Pinpoint the cell where the given text exists, returning its (X, Y) midpoint coordinate. 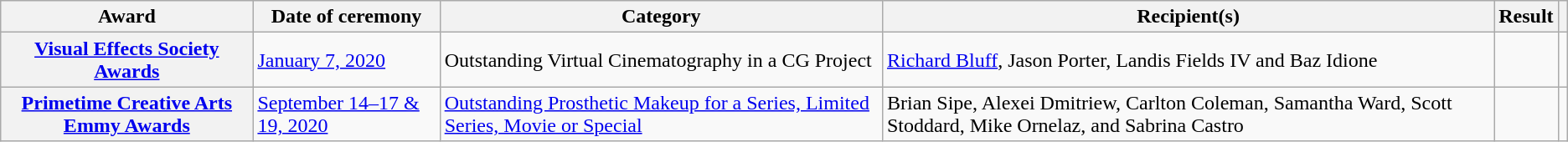
Brian Sipe, Alexei Dmitriew, Carlton Coleman, Samantha Ward, Scott Stoddard, Mike Ornelaz, and Sabrina Castro (1188, 114)
Visual Effects Society Awards (127, 60)
Outstanding Virtual Cinematography in a CG Project (661, 60)
Outstanding Prosthetic Makeup for a Series, Limited Series, Movie or Special (661, 114)
Primetime Creative Arts Emmy Awards (127, 114)
Result (1526, 17)
Date of ceremony (347, 17)
Richard Bluff, Jason Porter, Landis Fields IV and Baz Idione (1188, 60)
September 14–17 & 19, 2020 (347, 114)
Award (127, 17)
Recipient(s) (1188, 17)
Category (661, 17)
January 7, 2020 (347, 60)
